Pinpoint the cell where the given text exists, returning its [X, Y] midpoint coordinate. 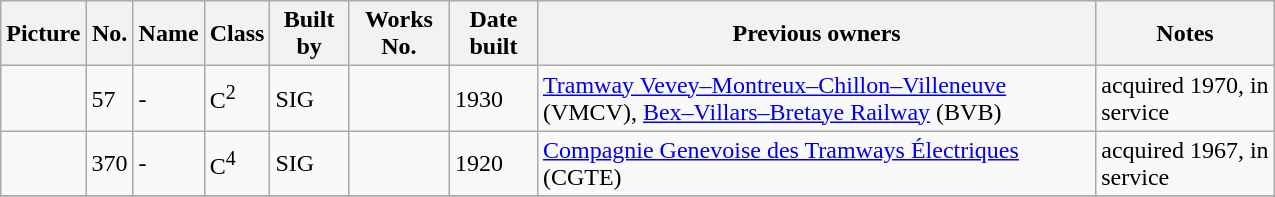
Notes [1185, 34]
No. [110, 34]
370 [110, 164]
Picture [44, 34]
Tramway Vevey–Montreux–Chillon–Villeneuve (VMCV), Bex–Villars–Bretaye Railway (BVB) [816, 98]
Previous owners [816, 34]
Class [237, 34]
acquired 1970, in service [1185, 98]
Compagnie Genevoise des Tramways Électriques (CGTE) [816, 164]
Date built [494, 34]
C4 [237, 164]
Built by [309, 34]
1930 [494, 98]
acquired 1967, in service [1185, 164]
57 [110, 98]
Works No. [398, 34]
Name [168, 34]
1920 [494, 164]
C2 [237, 98]
